Pinpoint the cell where the given text exists, returning its (X, Y) midpoint coordinate. 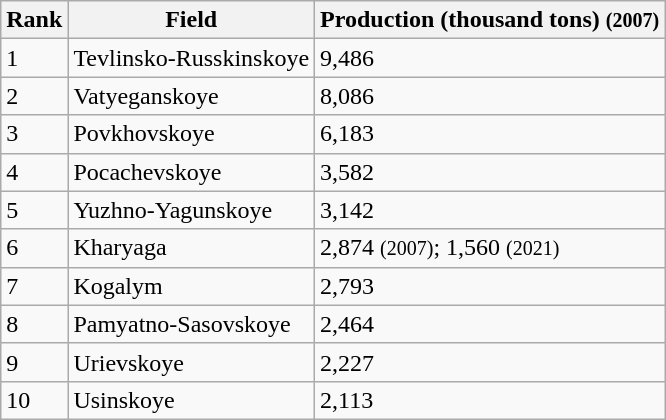
2,113 (490, 400)
Pocachevskoye (192, 172)
3,582 (490, 172)
7 (34, 286)
Usinskoye (192, 400)
Field (192, 20)
Vatyeganskoye (192, 96)
Kharyaga (192, 248)
3 (34, 134)
5 (34, 210)
6 (34, 248)
10 (34, 400)
8,086 (490, 96)
4 (34, 172)
2,227 (490, 362)
Kogalym (192, 286)
Urievskoye (192, 362)
Rank (34, 20)
Pamyatno-Sasovskoye (192, 324)
Povkhovskoye (192, 134)
2,793 (490, 286)
6,183 (490, 134)
Tevlinsko-Russkinskoye (192, 58)
8 (34, 324)
9,486 (490, 58)
1 (34, 58)
3,142 (490, 210)
9 (34, 362)
2 (34, 96)
2,874 (2007); 1,560 (2021) (490, 248)
2,464 (490, 324)
Production (thousand tons) (2007) (490, 20)
Yuzhno-Yagunskoye (192, 210)
